Detect which cell encompasses the target text, then output its (x, y) center coordinate. 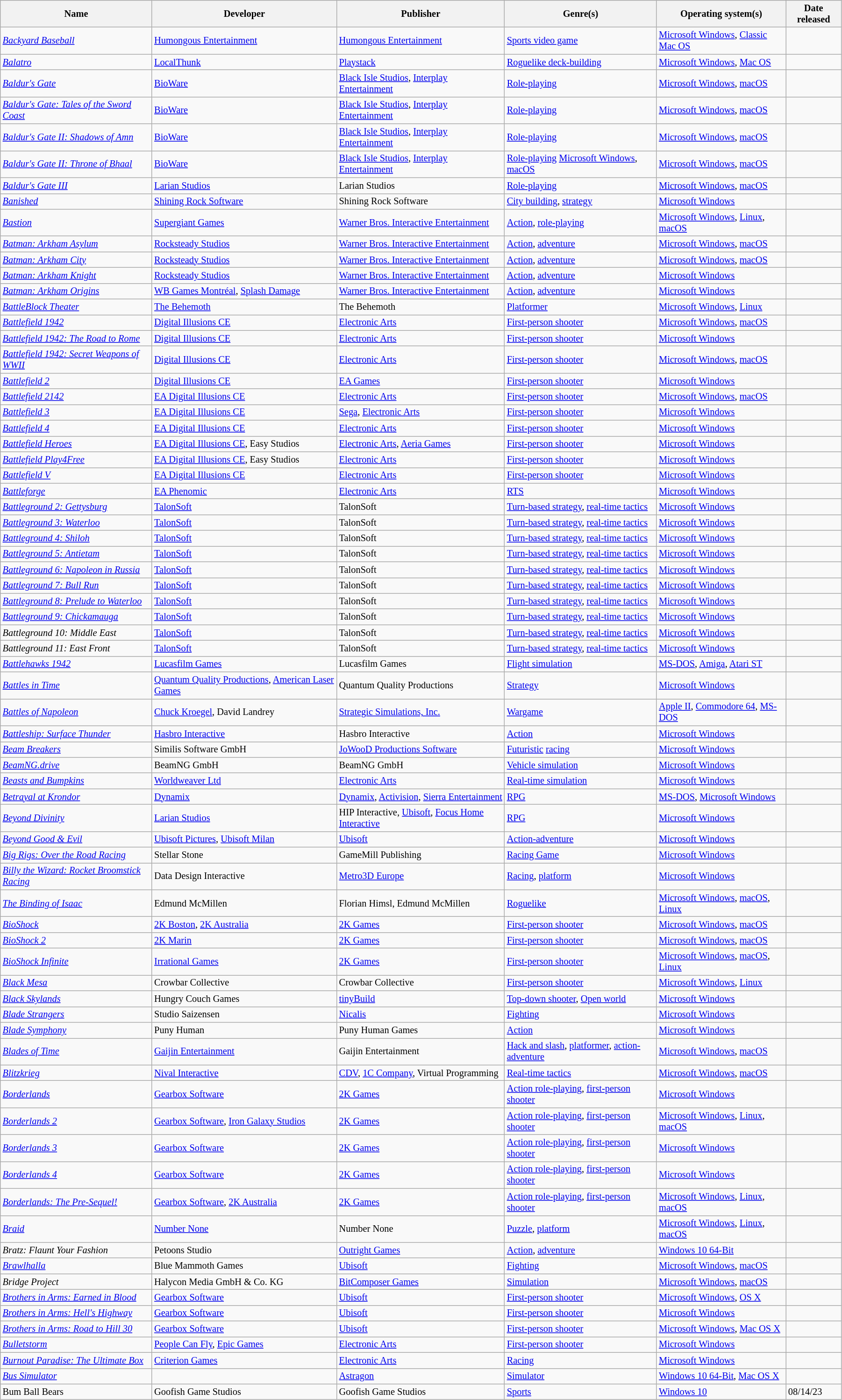
Apple II, Commodore 64, MS-DOS (721, 712)
Bum Ball Bears (77, 1392)
Platformer (580, 307)
Blade Symphony (77, 1030)
GameMill Publishing (421, 855)
08/14/23 (813, 1392)
Baldur's Gate II: Shadows of Amn (77, 137)
Quantum Quality Productions (421, 686)
Battlefield Play4Free (77, 459)
Windows 10 (721, 1392)
Simulator (580, 1376)
Battleforge (77, 491)
Blade Strangers (77, 1014)
Playstack (421, 62)
Nicalis (421, 1014)
Developer (244, 14)
Florian Himsl, Edmund McMillen (421, 903)
Batman: Arkham Asylum (77, 244)
Battleground 5: Antietam (77, 554)
Battlefield V (77, 475)
Sports video game (580, 41)
Battlefield 4 (77, 428)
Roguelike deck-building (580, 62)
BioShock Infinite (77, 962)
Battlefield Heroes (77, 444)
MS-DOS, Microsoft Windows (721, 797)
Microsoft Windows, OS X (721, 1297)
Brothers in Arms: Road to Hill 30 (77, 1329)
2K Marin (244, 940)
Sports (580, 1392)
Futuristic racing (580, 750)
BitComposer Games (421, 1282)
Sega, Electronic Arts (421, 412)
Beyond Divinity (77, 818)
Braid (77, 1229)
Windows 10 64-Bit, Mac OS X (721, 1376)
LocalThunk (244, 62)
Operating system(s) (721, 14)
Strategic Simulations, Inc. (421, 712)
Irrational Games (244, 962)
Role-playing Microsoft Windows, macOS (580, 164)
Batman: Arkham Knight (77, 275)
Electronic Arts, Aeria Games (421, 444)
Action, role-playing (580, 222)
2K Boston, 2K Australia (244, 925)
Microsoft Windows, Mac OS X (721, 1329)
RTS (580, 491)
Bulletstorm (77, 1344)
Betrayal at Krondor (77, 797)
MS-DOS, Amiga, Atari ST (721, 664)
Metro3D Europe (421, 876)
Name (77, 14)
Petoons Studio (244, 1250)
Battleground 11: East Front (77, 648)
Hungry Couch Games (244, 999)
Burnout Paradise: The Ultimate Box (77, 1360)
Baldur's Gate: Tales of the Sword Coast (77, 110)
Ubisoft Pictures, Ubisoft Milan (244, 839)
Batman: Arkham Origins (77, 291)
Battleground 8: Prelude to Waterloo (77, 601)
Batman: Arkham City (77, 260)
CDV, 1C Company, Virtual Programming (421, 1073)
Windows 10 64-Bit (721, 1250)
Battleground 7: Bull Run (77, 586)
Baldur's Gate (77, 83)
Battlefield 1942: Secret Weapons of WWII (77, 359)
Date released (813, 14)
Brawlhalla (77, 1266)
Real-time tactics (580, 1073)
Backyard Baseball (77, 41)
Criterion Games (244, 1360)
Battleground 10: Middle East (77, 633)
Billy the Wizard: Rocket Broomstick Racing (77, 876)
Similis Software GmbH (244, 750)
Battleground 2: Gettysburg (77, 507)
Beyond Good & Evil (77, 839)
Worldweaver Ltd (244, 781)
Battlefield 2142 (77, 397)
Balatro (77, 62)
Bastion (77, 222)
Black Skylands (77, 999)
Genre(s) (580, 14)
BioShock (77, 925)
Battles in Time (77, 686)
Blitzkrieg (77, 1073)
Action-adventure (580, 839)
Bridge Project (77, 1282)
Nival Interactive (244, 1073)
Battleground 9: Chickamauga (77, 617)
BattleBlock Theater (77, 307)
Borderlands: The Pre-Sequel! (77, 1202)
WB Games Montréal, Splash Damage (244, 291)
Puny Human Games (421, 1030)
Blades of Time (77, 1051)
JoWooD Productions Software (421, 750)
Beam Breakers (77, 750)
Big Rigs: Over the Road Racing (77, 855)
EA Phenomic (244, 491)
EA Games (421, 381)
Strategy (580, 686)
City building, strategy (580, 201)
Microsoft Windows, Mac OS (721, 62)
Roguelike (580, 903)
Borderlands 4 (77, 1175)
Battlefield 3 (77, 412)
Borderlands (77, 1094)
Black Mesa (77, 983)
HIP Interactive, Ubisoft, Focus Home Interactive (421, 818)
The Binding of Isaac (77, 903)
Racing, platform (580, 876)
Battleground 4: Shiloh (77, 538)
tinyBuild (421, 999)
Puzzle, platform (580, 1229)
Outright Games (421, 1250)
BioShock 2 (77, 940)
Puny Human (244, 1030)
Battleground 3: Waterloo (77, 522)
Battlefield 1942 (77, 322)
Bus Simulator (77, 1376)
Banished (77, 201)
Battlefield 1942: The Road to Rome (77, 338)
Battlehawks 1942 (77, 664)
Racing Game (580, 855)
People Can Fly, Epic Games (244, 1344)
Quantum Quality Productions, American Laser Games (244, 686)
Wargame (580, 712)
Borderlands 2 (77, 1121)
Blue Mammoth Games (244, 1266)
Flight simulation (580, 664)
Vehicle simulation (580, 765)
Battleground 6: Napoleon in Russia (77, 570)
Brothers in Arms: Hell's Highway (77, 1313)
Microsoft Windows, Classic Mac OS (721, 41)
Real-time simulation (580, 781)
Racing (580, 1360)
Dynamix, Activision, Sierra Entertainment (421, 797)
BeamNG.drive (77, 765)
Dynamix (244, 797)
Battleship: Surface Thunder (77, 734)
Beasts and Bumpkins (77, 781)
Studio Saizensen (244, 1014)
Publisher (421, 14)
Data Design Interactive (244, 876)
Stellar Stone (244, 855)
Hack and slash, platformer, action-adventure (580, 1051)
Gearbox Software, 2K Australia (244, 1202)
Top-down shooter, Open world (580, 999)
Battles of Napoleon (77, 712)
Simulation (580, 1282)
Bratz: Flaunt Your Fashion (77, 1250)
Borderlands 3 (77, 1148)
Astragon (421, 1376)
Supergiant Games (244, 222)
Baldur's Gate II: Throne of Bhaal (77, 164)
Battlefield 2 (77, 381)
Chuck Kroegel, David Landrey (244, 712)
Gearbox Software, Iron Galaxy Studios (244, 1121)
Edmund McMillen (244, 903)
Brothers in Arms: Earned in Blood (77, 1297)
Baldur's Gate III (77, 186)
Halycon Media GmbH & Co. KG (244, 1282)
